Output the [X, Y] coordinate of the center of the cell containing the given text.  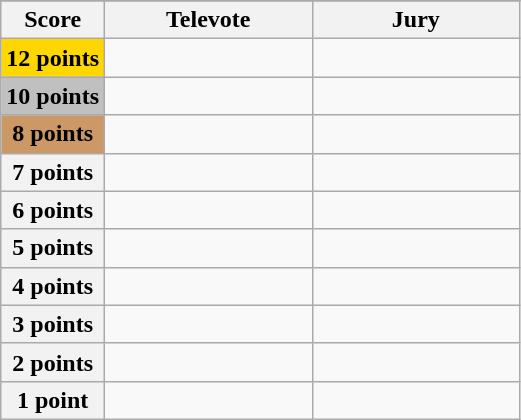
7 points [53, 172]
2 points [53, 362]
3 points [53, 324]
12 points [53, 58]
4 points [53, 286]
Televote [209, 20]
Score [53, 20]
Jury [416, 20]
5 points [53, 248]
1 point [53, 400]
10 points [53, 96]
8 points [53, 134]
6 points [53, 210]
